Output the [x, y] coordinate of the center of the cell containing the given text.  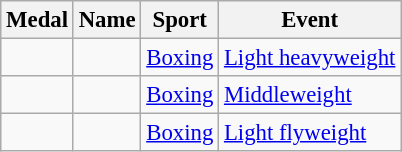
Light flyweight [310, 133]
Sport [180, 20]
Middleweight [310, 95]
Name [107, 20]
Light heavyweight [310, 58]
Event [310, 20]
Medal [38, 20]
